Detect which cell encompasses the target text, then output its [X, Y] center coordinate. 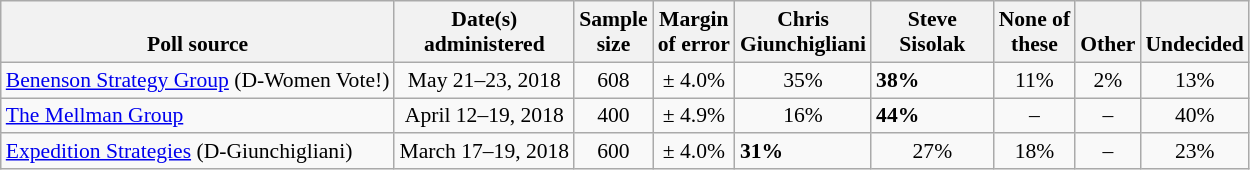
April 12–19, 2018 [484, 116]
The Mellman Group [198, 116]
± 4.9% [694, 116]
Expedition Strategies (D-Giunchigliani) [198, 152]
400 [613, 116]
Other [1108, 32]
May 21–23, 2018 [484, 80]
March 17–19, 2018 [484, 152]
600 [613, 152]
23% [1194, 152]
35% [803, 80]
Samplesize [613, 32]
18% [1034, 152]
Marginof error [694, 32]
38% [932, 80]
Date(s)administered [484, 32]
31% [803, 152]
27% [932, 152]
Poll source [198, 32]
608 [613, 80]
11% [1034, 80]
13% [1194, 80]
None ofthese [1034, 32]
ChrisGiunchigliani [803, 32]
Undecided [1194, 32]
16% [803, 116]
44% [932, 116]
Benenson Strategy Group (D-Women Vote!) [198, 80]
40% [1194, 116]
2% [1108, 80]
SteveSisolak [932, 32]
